Pinpoint the cell where the given text exists, returning its [x, y] midpoint coordinate. 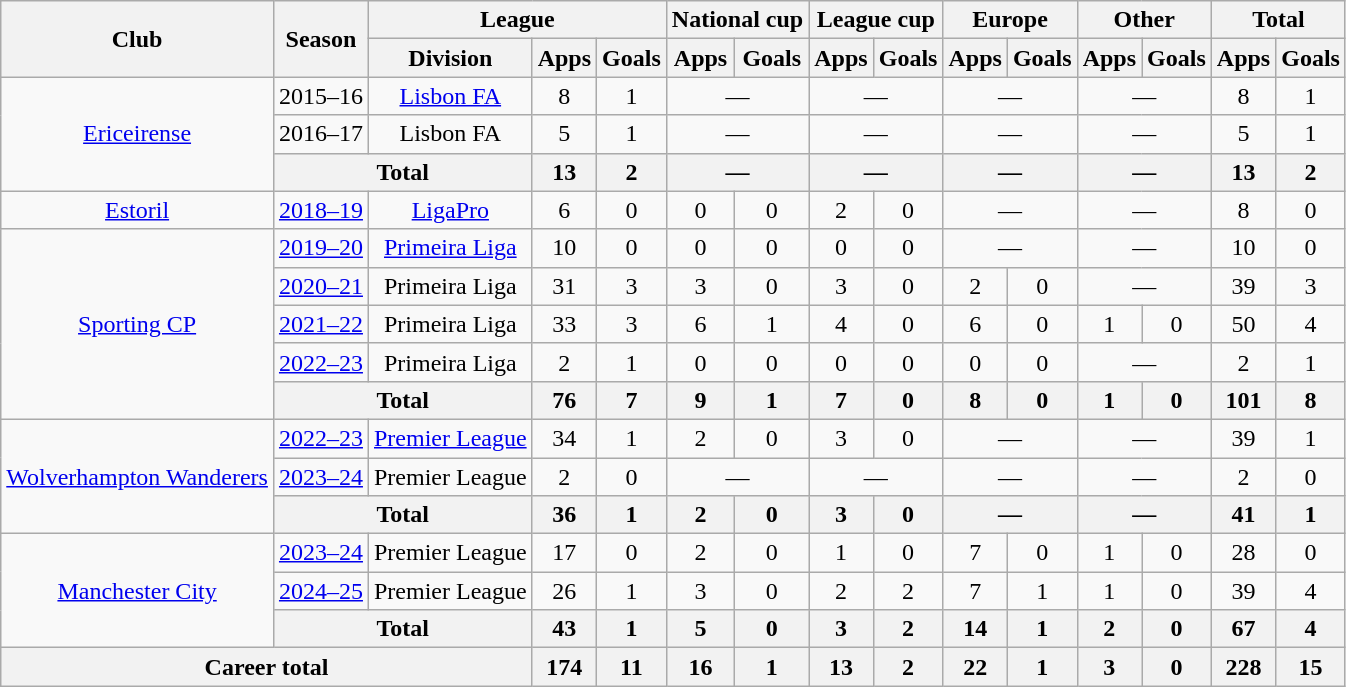
41 [1243, 515]
League [517, 20]
Manchester City [138, 591]
National cup [737, 20]
Sporting CP [138, 324]
26 [564, 591]
67 [1243, 629]
76 [564, 400]
17 [564, 553]
Club [138, 39]
16 [700, 667]
2019–20 [320, 248]
11 [632, 667]
Ericeirense [138, 134]
2024–25 [320, 591]
Estoril [138, 210]
Wolverhampton Wanderers [138, 476]
2020–21 [320, 286]
14 [975, 629]
Europe [1010, 20]
101 [1243, 400]
22 [975, 667]
31 [564, 286]
228 [1243, 667]
34 [564, 438]
15 [1311, 667]
League cup [876, 20]
33 [564, 324]
LigaPro [450, 210]
2018–19 [320, 210]
50 [1243, 324]
2021–22 [320, 324]
36 [564, 515]
Other [1144, 20]
2015–16 [320, 96]
Career total [266, 667]
28 [1243, 553]
43 [564, 629]
Season [320, 39]
2016–17 [320, 134]
Division [450, 58]
9 [700, 400]
174 [564, 667]
